Search for the cell housing the specified text and yield its [x, y] center coordinate. 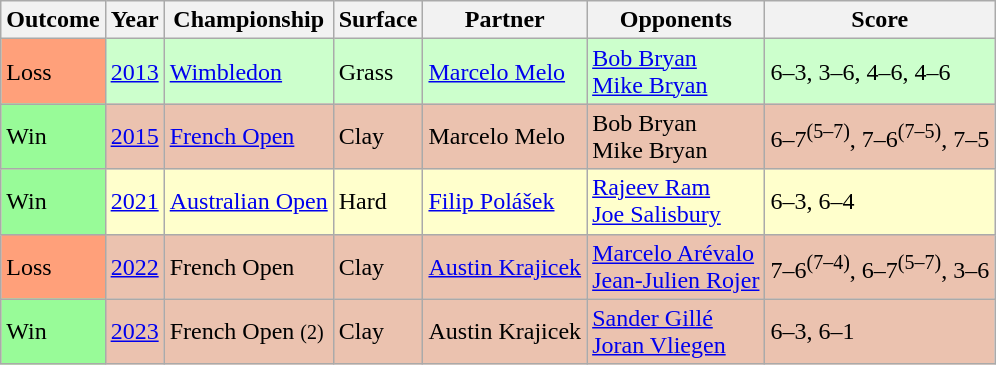
2023 [134, 332]
7–6(7–4), 6–7(5–7), 3–6 [880, 266]
Rajeev Ram Joe Salisbury [676, 202]
Grass [378, 72]
Sander Gillé Joran Vliegen [676, 332]
6–3, 3–6, 4–6, 4–6 [880, 72]
Filip Polášek [505, 202]
Year [134, 20]
6–7(5–7), 7–6(7–5), 7–5 [880, 136]
Outcome [53, 20]
6–3, 6–4 [880, 202]
2015 [134, 136]
Surface [378, 20]
Hard [378, 202]
Wimbledon [248, 72]
2021 [134, 202]
6–3, 6–1 [880, 332]
Score [880, 20]
Partner [505, 20]
Marcelo Arévalo Jean-Julien Rojer [676, 266]
Championship [248, 20]
2013 [134, 72]
2022 [134, 266]
French Open (2) [248, 332]
Australian Open [248, 202]
Opponents [676, 20]
